Capture the cell that displays the provided text and extract its (X, Y) central coordinate. 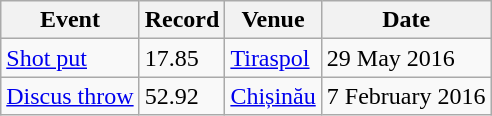
7 February 2016 (406, 96)
Date (406, 20)
Venue (273, 20)
52.92 (182, 96)
17.85 (182, 58)
Tiraspol (273, 58)
Chișinău (273, 96)
Record (182, 20)
29 May 2016 (406, 58)
Discus throw (70, 96)
Shot put (70, 58)
Event (70, 20)
